For the text-containing cell, return its midpoint in (x, y) coordinate format. 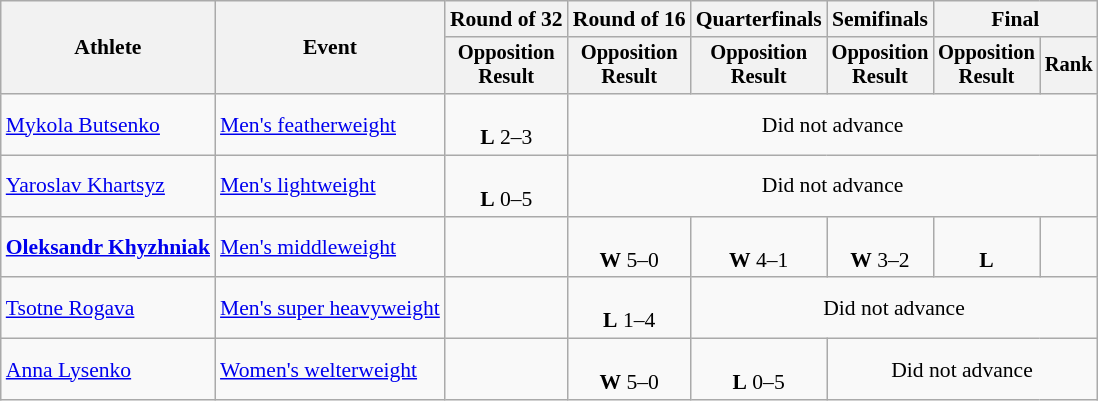
Men's lightweight (330, 186)
Quarterfinals (759, 19)
L (986, 248)
Oleksandr Khyzhniak (108, 248)
Tsotne Rogava (108, 308)
Athlete (108, 48)
Round of 32 (506, 19)
W 3–2 (880, 248)
L 2–3 (506, 124)
L 1–4 (630, 308)
Rank (1069, 66)
Men's featherweight (330, 124)
Semifinals (880, 19)
W 4–1 (759, 248)
Men's middleweight (330, 248)
Men's super heavyweight (330, 308)
Anna Lysenko (108, 370)
Yaroslav Khartsyz (108, 186)
Final (1015, 19)
Round of 16 (630, 19)
Women's welterweight (330, 370)
Event (330, 48)
Mykola Butsenko (108, 124)
